Search for the cell housing the specified text and yield its (x, y) center coordinate. 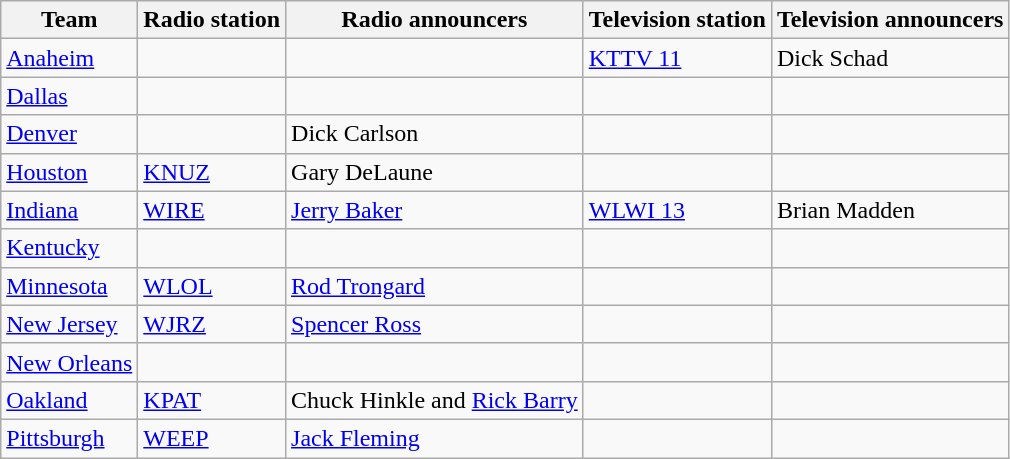
WLOL (212, 286)
KNUZ (212, 172)
Team (70, 20)
WIRE (212, 210)
Rod Trongard (435, 286)
KTTV 11 (677, 58)
Television announcers (890, 20)
Television station (677, 20)
WLWI 13 (677, 210)
Chuck Hinkle and Rick Barry (435, 400)
Gary DeLaune (435, 172)
WEEP (212, 438)
Dick Carlson (435, 134)
Radio station (212, 20)
Dick Schad (890, 58)
Jack Fleming (435, 438)
Kentucky (70, 248)
Oakland (70, 400)
Brian Madden (890, 210)
KPAT (212, 400)
Minnesota (70, 286)
New Orleans (70, 362)
Houston (70, 172)
Spencer Ross (435, 324)
Denver (70, 134)
Indiana (70, 210)
Jerry Baker (435, 210)
Pittsburgh (70, 438)
Dallas (70, 96)
Anaheim (70, 58)
Radio announcers (435, 20)
New Jersey (70, 324)
WJRZ (212, 324)
